Capture the cell that displays the provided text and extract its (x, y) central coordinate. 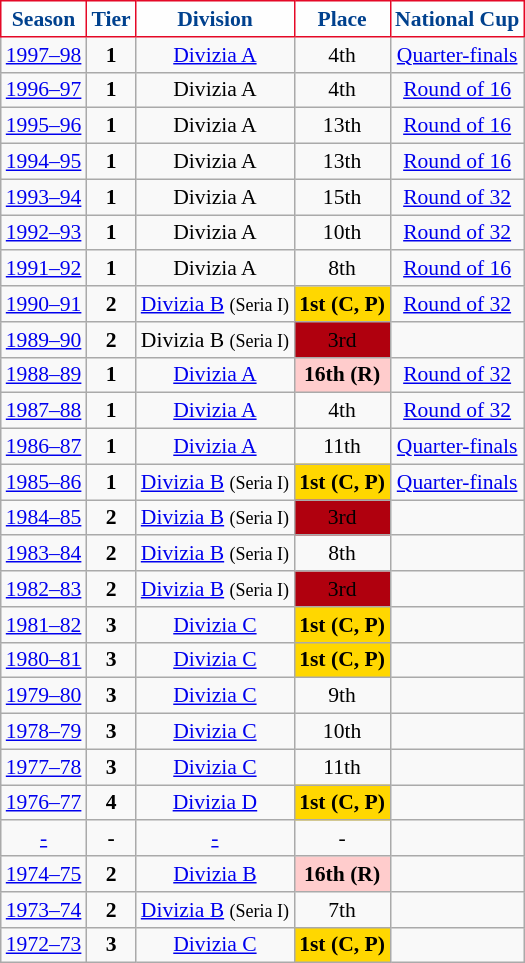
1990–91 (44, 304)
1976–77 (44, 803)
1982–83 (44, 589)
1997–98 (44, 55)
1979–80 (44, 696)
15th (342, 197)
Season (44, 19)
Divizia B (215, 874)
1983–84 (44, 554)
1992–93 (44, 233)
1972–73 (44, 945)
4 (110, 803)
1996–97 (44, 90)
Division (215, 19)
1981–82 (44, 625)
1978–79 (44, 732)
1993–94 (44, 197)
National Cup (457, 19)
1994–95 (44, 162)
1986–87 (44, 447)
1985–86 (44, 482)
1984–85 (44, 518)
Tier (110, 19)
1980–81 (44, 660)
1988–89 (44, 375)
Place (342, 19)
7th (342, 910)
1977–78 (44, 767)
1973–74 (44, 910)
1974–75 (44, 874)
1989–90 (44, 340)
9th (342, 696)
1991–92 (44, 269)
1987–88 (44, 411)
Divizia D (215, 803)
1995–96 (44, 126)
